Locate the cell with the specified text and output its (X, Y) center coordinate. 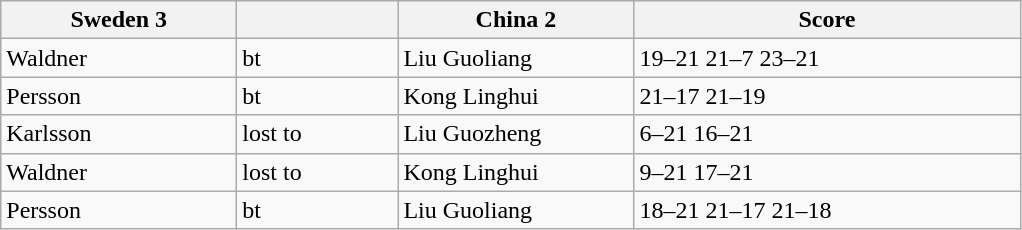
Sweden 3 (119, 20)
Karlsson (119, 134)
Score (827, 20)
18–21 21–17 21–18 (827, 210)
9–21 17–21 (827, 172)
21–17 21–19 (827, 96)
6–21 16–21 (827, 134)
China 2 (516, 20)
Liu Guozheng (516, 134)
19–21 21–7 23–21 (827, 58)
